Locate the cell with the specified text and output its (X, Y) center coordinate. 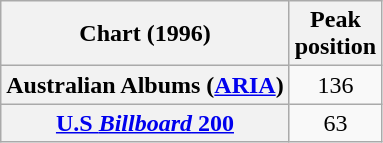
U.S Billboard 200 (145, 123)
Chart (1996) (145, 34)
63 (335, 123)
Australian Albums (ARIA) (145, 85)
136 (335, 85)
Peakposition (335, 34)
